Detect which cell encompasses the target text, then output its [X, Y] center coordinate. 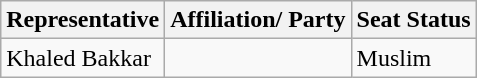
Representative [83, 20]
Seat Status [414, 20]
Khaled Bakkar [83, 58]
Muslim [414, 58]
Affiliation/ Party [258, 20]
